From the cell containing the given text, extract its center point as (X, Y) coordinate. 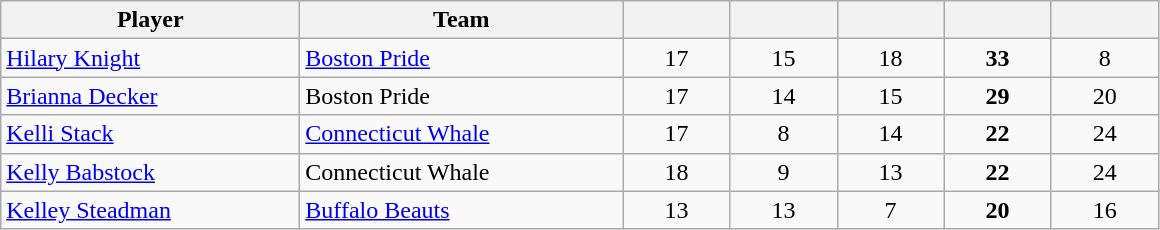
Buffalo Beauts (462, 210)
Hilary Knight (150, 58)
33 (998, 58)
16 (1104, 210)
Kelli Stack (150, 134)
Kelley Steadman (150, 210)
9 (784, 172)
Kelly Babstock (150, 172)
7 (890, 210)
29 (998, 96)
Brianna Decker (150, 96)
Player (150, 20)
Team (462, 20)
